From the cell containing the given text, extract its center point as (X, Y) coordinate. 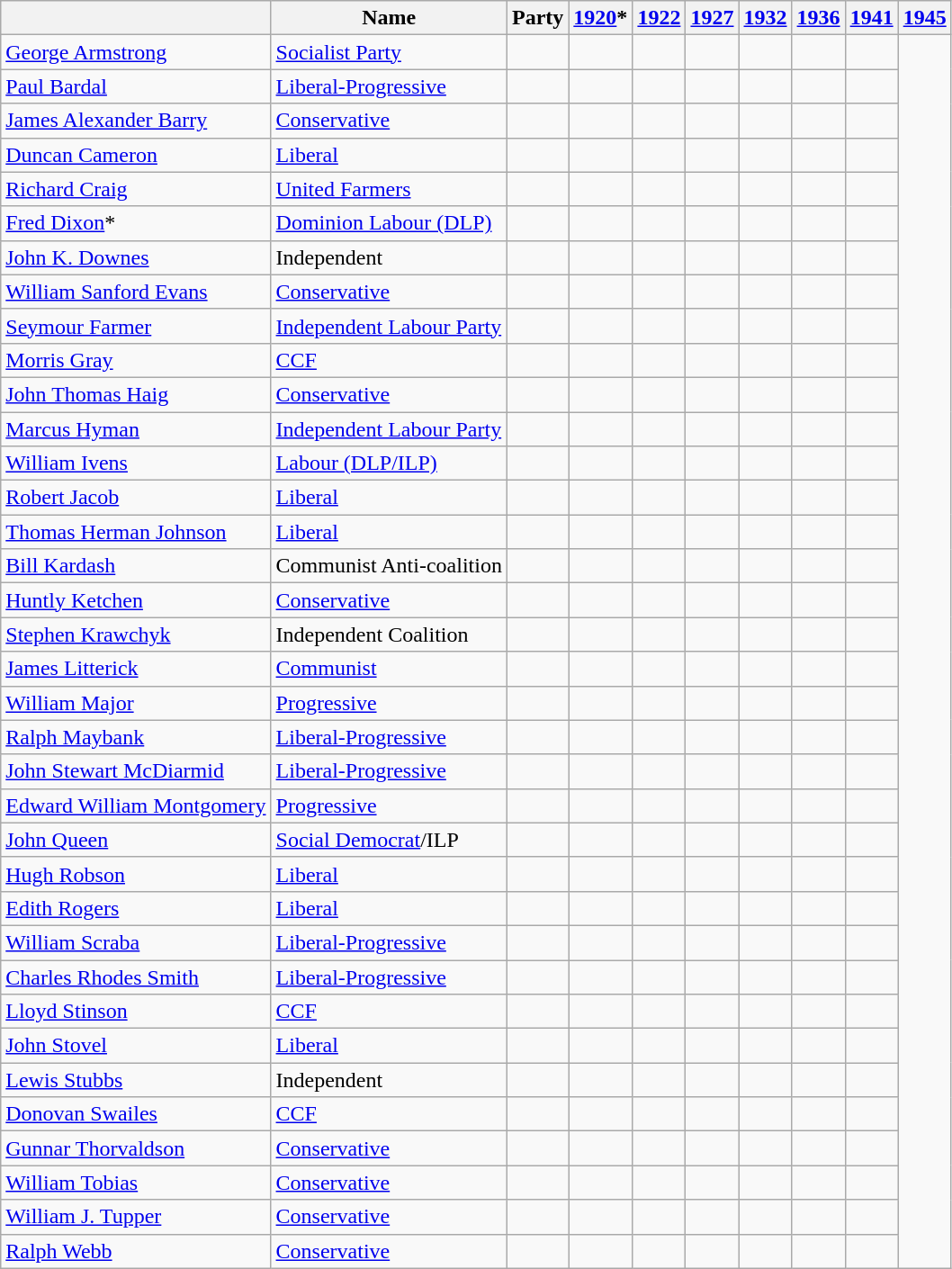
Morris Gray (136, 360)
Name (389, 18)
William Ivens (136, 463)
Marcus Hyman (136, 429)
Lewis Stubbs (136, 1080)
William Sanford Evans (136, 292)
William Scraba (136, 942)
Lloyd Stinson (136, 1012)
John Queen (136, 840)
James Litterick (136, 669)
John Stovel (136, 1046)
Edith Rogers (136, 908)
Thomas Herman Johnson (136, 532)
Fred Dixon* (136, 223)
Donovan Swailes (136, 1114)
1922 (659, 18)
1920* (601, 18)
United Farmers (389, 189)
Edward William Montgomery (136, 805)
Paul Bardal (136, 86)
Duncan Cameron (136, 155)
James Alexander Barry (136, 121)
Communist Anti-coalition (389, 566)
Hugh Robson (136, 874)
1932 (765, 18)
William Major (136, 703)
Bill Kardash (136, 566)
Socialist Party (389, 52)
Ralph Webb (136, 1251)
George Armstrong (136, 52)
Dominion Labour (DLP) (389, 223)
Richard Craig (136, 189)
John K. Downes (136, 257)
Labour (DLP/ILP) (389, 463)
Stephen Krawchyk (136, 634)
Gunnar Thorvaldson (136, 1148)
William Tobias (136, 1183)
Independent Coalition (389, 634)
John Stewart McDiarmid (136, 771)
Party (537, 18)
Robert Jacob (136, 498)
Ralph Maybank (136, 737)
1927 (713, 18)
Seymour Farmer (136, 326)
1945 (925, 18)
John Thomas Haig (136, 394)
1941 (871, 18)
Social Democrat/ILP (389, 840)
Communist (389, 669)
1936 (819, 18)
Charles Rhodes Smith (136, 976)
William J. Tupper (136, 1217)
Huntly Ketchen (136, 600)
